Return the [x, y] coordinate for the center point of the cell that contains the specified text.  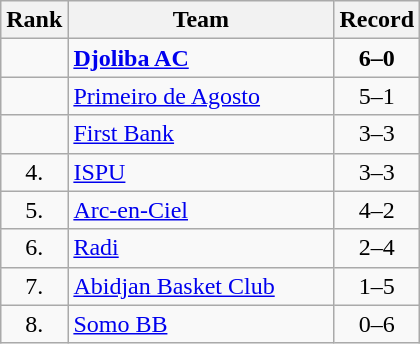
6. [34, 248]
5–1 [377, 96]
ISPU [201, 172]
First Bank [201, 134]
Djoliba AC [201, 58]
Primeiro de Agosto [201, 96]
2–4 [377, 248]
5. [34, 210]
Record [377, 20]
6–0 [377, 58]
Team [201, 20]
Rank [34, 20]
7. [34, 286]
Somo BB [201, 324]
0–6 [377, 324]
Arc-en-Ciel [201, 210]
4. [34, 172]
Radi [201, 248]
1–5 [377, 286]
4–2 [377, 210]
Abidjan Basket Club [201, 286]
8. [34, 324]
